Search for the cell housing the specified text and yield its (x, y) center coordinate. 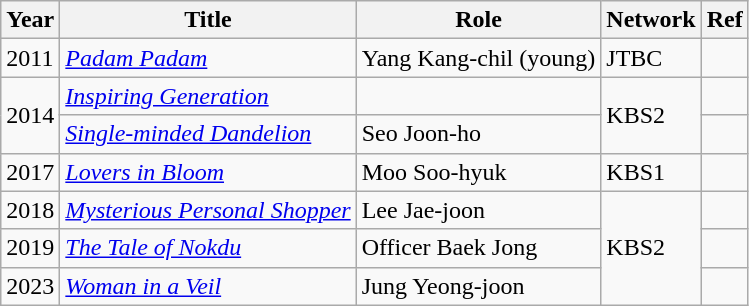
Moo Soo-hyuk (478, 172)
Padam Padam (208, 58)
2017 (30, 172)
JTBC (651, 58)
Inspiring Generation (208, 96)
2023 (30, 286)
Ref (724, 20)
Officer Baek Jong (478, 248)
2019 (30, 248)
Role (478, 20)
Title (208, 20)
2018 (30, 210)
Woman in a Veil (208, 286)
2011 (30, 58)
Mysterious Personal Shopper (208, 210)
Year (30, 20)
Lee Jae-joon (478, 210)
Jung Yeong-joon (478, 286)
Yang Kang-chil (young) (478, 58)
2014 (30, 115)
Lovers in Bloom (208, 172)
Single-minded Dandelion (208, 134)
Network (651, 20)
The Tale of Nokdu (208, 248)
KBS1 (651, 172)
Seo Joon-ho (478, 134)
